Detect which cell encompasses the target text, then output its (X, Y) center coordinate. 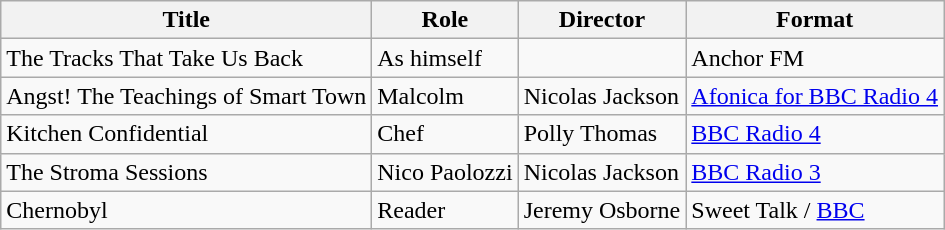
Sweet Talk / BBC (815, 210)
Malcolm (445, 96)
BBC Radio 3 (815, 172)
Reader (445, 210)
Angst! The Teachings of Smart Town (186, 96)
Title (186, 20)
Format (815, 20)
Nico Paolozzi (445, 172)
The Stroma Sessions (186, 172)
Kitchen Confidential (186, 134)
Jeremy Osborne (602, 210)
Director (602, 20)
As himself (445, 58)
The Tracks That Take Us Back (186, 58)
BBC Radio 4 (815, 134)
Anchor FM (815, 58)
Role (445, 20)
Afonica for BBC Radio 4 (815, 96)
Polly Thomas (602, 134)
Chernobyl (186, 210)
Chef (445, 134)
